Return [X, Y] of the center of cell containing provided text 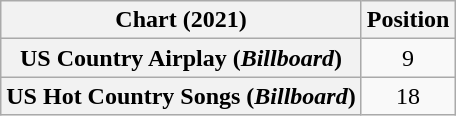
US Country Airplay (Billboard) [181, 58]
US Hot Country Songs (Billboard) [181, 96]
Position [408, 20]
9 [408, 58]
Chart (2021) [181, 20]
18 [408, 96]
